Detect which cell encompasses the target text, then output its (X, Y) center coordinate. 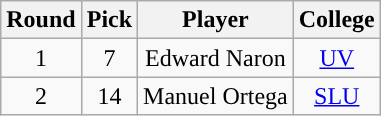
UV (336, 58)
1 (41, 58)
Pick (109, 20)
Player (216, 20)
Manuel Ortega (216, 96)
2 (41, 96)
SLU (336, 96)
7 (109, 58)
College (336, 20)
14 (109, 96)
Edward Naron (216, 58)
Round (41, 20)
